Scan for the cell matching the given text and deliver its [X, Y] coordinate at center. 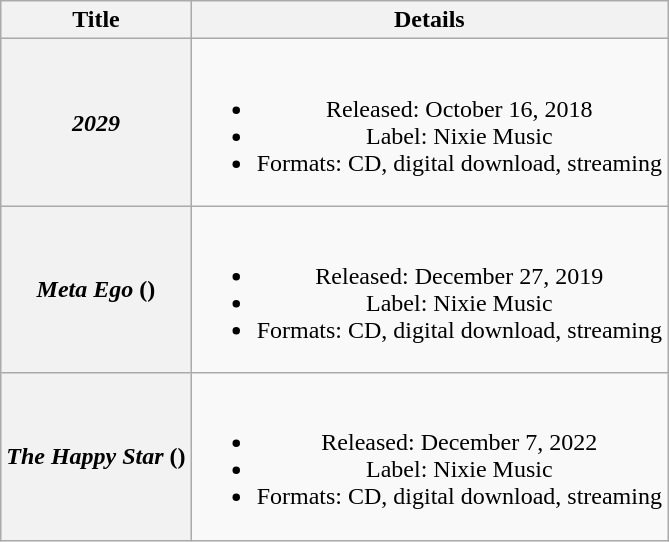
Released: October 16, 2018Label: Nixie MusicFormats: CD, digital download, streaming [429, 122]
Released: December 27, 2019Label: Nixie MusicFormats: CD, digital download, streaming [429, 290]
Title [96, 20]
The Happy Star () [96, 456]
2029 [96, 122]
Details [429, 20]
Meta Ego () [96, 290]
Released: December 7, 2022Label: Nixie MusicFormats: CD, digital download, streaming [429, 456]
